Find where the given text appears and provide that cell's center as (X, Y) coordinate. 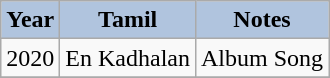
En Kadhalan (128, 58)
Album Song (262, 58)
2020 (30, 58)
Tamil (128, 20)
Notes (262, 20)
Year (30, 20)
